Output the [x, y] coordinate of the center of the cell containing the given text.  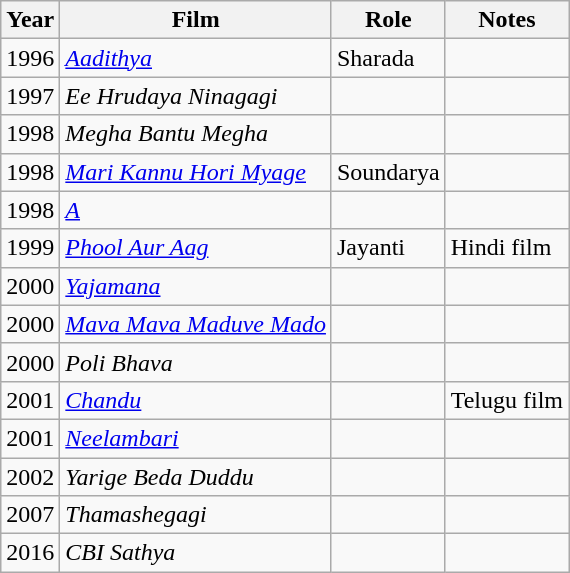
Soundarya [388, 172]
2007 [30, 515]
Phool Aur Aag [196, 248]
Role [388, 20]
Thamashegagi [196, 515]
Jayanti [388, 248]
1999 [30, 248]
2002 [30, 477]
1996 [30, 58]
Megha Bantu Megha [196, 134]
Notes [506, 20]
Chandu [196, 400]
1997 [30, 96]
A [196, 210]
Film [196, 20]
Neelambari [196, 438]
Aadithya [196, 58]
Year [30, 20]
Yarige Beda Duddu [196, 477]
2016 [30, 553]
Hindi film [506, 248]
Yajamana [196, 286]
Ee Hrudaya Ninagagi [196, 96]
Poli Bhava [196, 362]
Mava Mava Maduve Mado [196, 324]
CBI Sathya [196, 553]
Sharada [388, 58]
Mari Kannu Hori Myage [196, 172]
Telugu film [506, 400]
